From the cell containing the given text, extract its center point as [X, Y] coordinate. 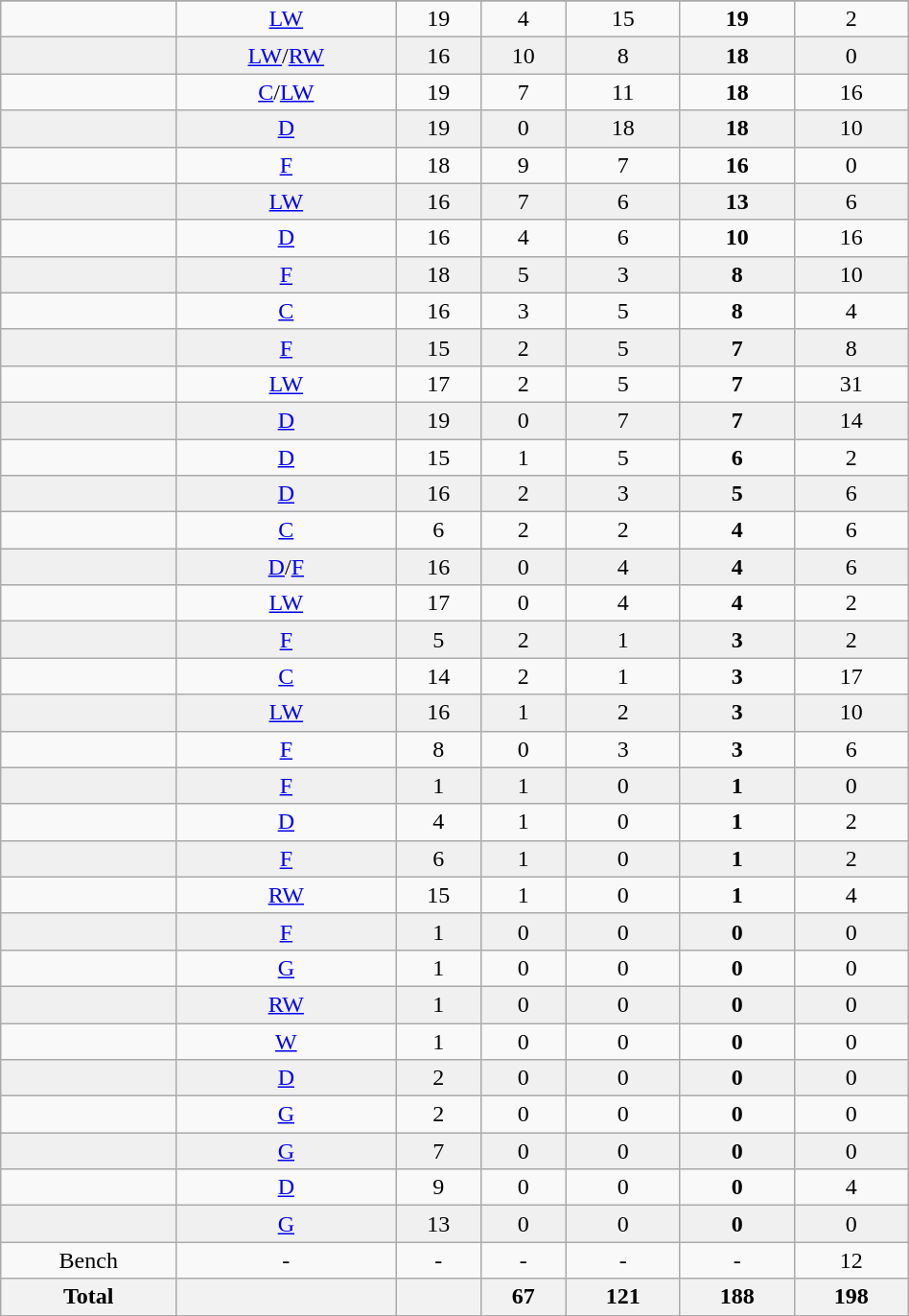
12 [851, 1260]
Bench [88, 1260]
C/LW [286, 92]
67 [524, 1297]
D/F [286, 567]
121 [623, 1297]
188 [736, 1297]
31 [851, 384]
11 [623, 92]
W [286, 1041]
LW/RW [286, 56]
198 [851, 1297]
Total [88, 1297]
